Capture the cell that displays the provided text and extract its [x, y] central coordinate. 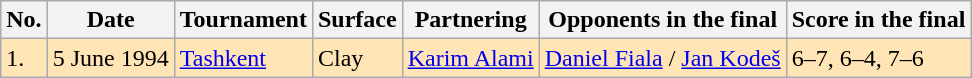
5 June 1994 [110, 58]
Score in the final [878, 20]
Tashkent [243, 58]
Clay [357, 58]
1. [24, 58]
Partnering [470, 20]
Daniel Fiala / Jan Kodeš [662, 58]
Karim Alami [470, 58]
Date [110, 20]
No. [24, 20]
6–7, 6–4, 7–6 [878, 58]
Tournament [243, 20]
Opponents in the final [662, 20]
Surface [357, 20]
